From the cell containing the given text, extract its center point as [x, y] coordinate. 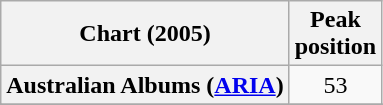
53 [335, 85]
Peakposition [335, 34]
Chart (2005) [145, 34]
Australian Albums (ARIA) [145, 85]
